From the cell containing the given text, extract its center point as (X, Y) coordinate. 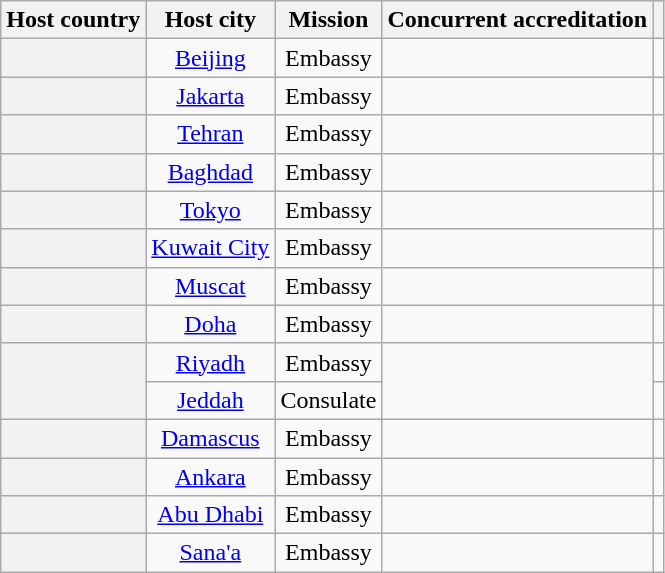
Consulate (328, 400)
Damascus (210, 438)
Tehran (210, 134)
Abu Dhabi (210, 515)
Kuwait City (210, 248)
Tokyo (210, 210)
Jakarta (210, 96)
Host city (210, 20)
Ankara (210, 477)
Muscat (210, 286)
Beijing (210, 58)
Baghdad (210, 172)
Doha (210, 324)
Riyadh (210, 362)
Sana'a (210, 553)
Mission (328, 20)
Concurrent accreditation (518, 20)
Jeddah (210, 400)
Host country (74, 20)
